From the cell containing the given text, extract its center point as (X, Y) coordinate. 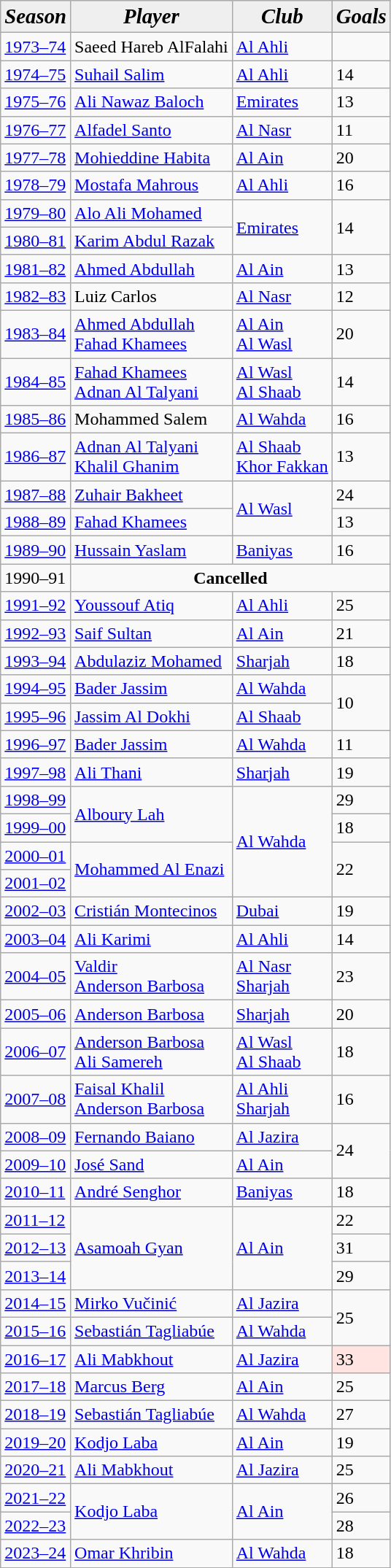
Zuhair Bakheet (152, 495)
2017–18 (36, 1387)
Saeed Hareb AlFalahi (152, 47)
Mohammed Salem (152, 420)
Ali Karimi (152, 939)
1982–83 (36, 296)
1985–86 (36, 420)
1991–92 (36, 606)
Club (282, 17)
1992–93 (36, 633)
Mirko Vučinić (152, 1303)
1979–80 (36, 213)
1996–97 (36, 744)
Anderson Barbosa (152, 1014)
2001–02 (36, 884)
Player (152, 17)
1980–81 (36, 241)
2004–05 (36, 976)
1984–85 (36, 381)
Cristián Montecinos (152, 911)
1997–98 (36, 772)
2023–24 (36, 1553)
1981–82 (36, 269)
1978–79 (36, 185)
1994–95 (36, 689)
2019–20 (36, 1443)
Mohammed Al Enazi (152, 870)
Mohieddine Habita (152, 158)
2015–16 (36, 1331)
2012–13 (36, 1248)
2010–11 (36, 1192)
Ahmed Abdullah (152, 269)
1987–88 (36, 495)
Luiz Carlos (152, 296)
1993–94 (36, 661)
1989–90 (36, 550)
1988–89 (36, 522)
Fernando Baiano (152, 1137)
1986–87 (36, 457)
Asamoah Gyan (152, 1248)
1977–78 (36, 158)
Ali Thani (152, 772)
2003–04 (36, 939)
Ahmed Abdullah Fahad Khamees (152, 334)
Alfadel Santo (152, 130)
Cancelled (231, 578)
31 (361, 1248)
10 (361, 703)
Anderson Barbosa Ali Samereh (152, 1052)
Abdulaziz Mohamed (152, 661)
Alo Ali Mohamed (152, 213)
2009–10 (36, 1165)
Saif Sultan (152, 633)
Suhail Salim (152, 74)
Karim Abdul Razak (152, 241)
2014–15 (36, 1303)
Al AhliSharjah (282, 1099)
José Sand (152, 1165)
2011–12 (36, 1220)
2022–23 (36, 1526)
Al ShaabKhor Fakkan (282, 457)
Omar Khribin (152, 1553)
Hussain Yaslam (152, 550)
Jassim Al Dokhi (152, 717)
Ali Nawaz Baloch (152, 102)
Al AinAl Wasl (282, 334)
21 (361, 633)
Goals (361, 17)
1976–77 (36, 130)
2016–17 (36, 1359)
2007–08 (36, 1099)
33 (361, 1359)
2008–09 (36, 1137)
2005–06 (36, 1014)
Fahad Khamees Adnan Al Talyani (152, 381)
2020–21 (36, 1470)
Al Wasl (282, 509)
23 (361, 976)
Season (36, 17)
1974–75 (36, 74)
2006–07 (36, 1052)
2013–14 (36, 1275)
1999–00 (36, 827)
27 (361, 1415)
12 (361, 296)
Mostafa Mahrous (152, 185)
Youssouf Atiq (152, 606)
2002–03 (36, 911)
28 (361, 1526)
Faisal Khalil Anderson Barbosa (152, 1099)
Valdir Anderson Barbosa (152, 976)
26 (361, 1498)
Alboury Lah (152, 814)
1975–76 (36, 102)
1990–91 (36, 578)
2018–19 (36, 1415)
1995–96 (36, 717)
Al Shaab (282, 717)
Dubai (282, 911)
Marcus Berg (152, 1387)
André Senghor (152, 1192)
2000–01 (36, 856)
1973–74 (36, 47)
Adnan Al Talyani Khalil Ghanim (152, 457)
Al NasrSharjah (282, 976)
Fahad Khamees (152, 522)
1998–99 (36, 800)
2021–22 (36, 1498)
1983–84 (36, 334)
